Provide the [X, Y] coordinate of the cell's center where the given text is located.  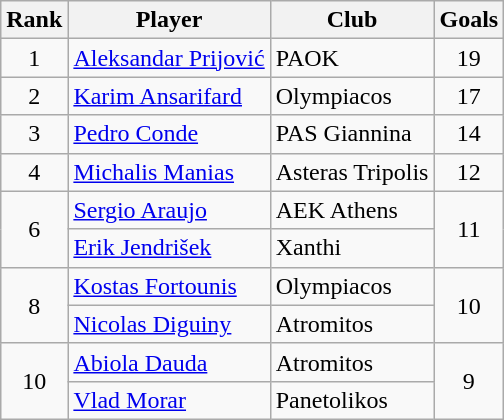
19 [469, 58]
17 [469, 96]
Michalis Manias [169, 172]
Asteras Tripolis [352, 172]
Rank [34, 20]
1 [34, 58]
PAOK [352, 58]
8 [34, 305]
Panetolikos [352, 400]
4 [34, 172]
Player [169, 20]
Xanthi [352, 248]
AEK Athens [352, 210]
14 [469, 134]
Goals [469, 20]
Nicolas Diguiny [169, 324]
9 [469, 381]
Abiola Dauda [169, 362]
11 [469, 229]
12 [469, 172]
2 [34, 96]
Pedro Conde [169, 134]
Vlad Morar [169, 400]
Kostas Fortounis [169, 286]
PAS Giannina [352, 134]
3 [34, 134]
Aleksandar Prijović [169, 58]
Erik Jendrišek [169, 248]
Karim Ansarifard [169, 96]
Club [352, 20]
6 [34, 229]
Sergio Araujo [169, 210]
